Output the [X, Y] coordinate of the center of the cell containing the given text.  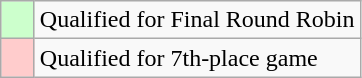
Qualified for Final Round Robin [197, 20]
Qualified for 7th-place game [197, 58]
